Provide the (x, y) coordinate of the cell's center where the given text is located.  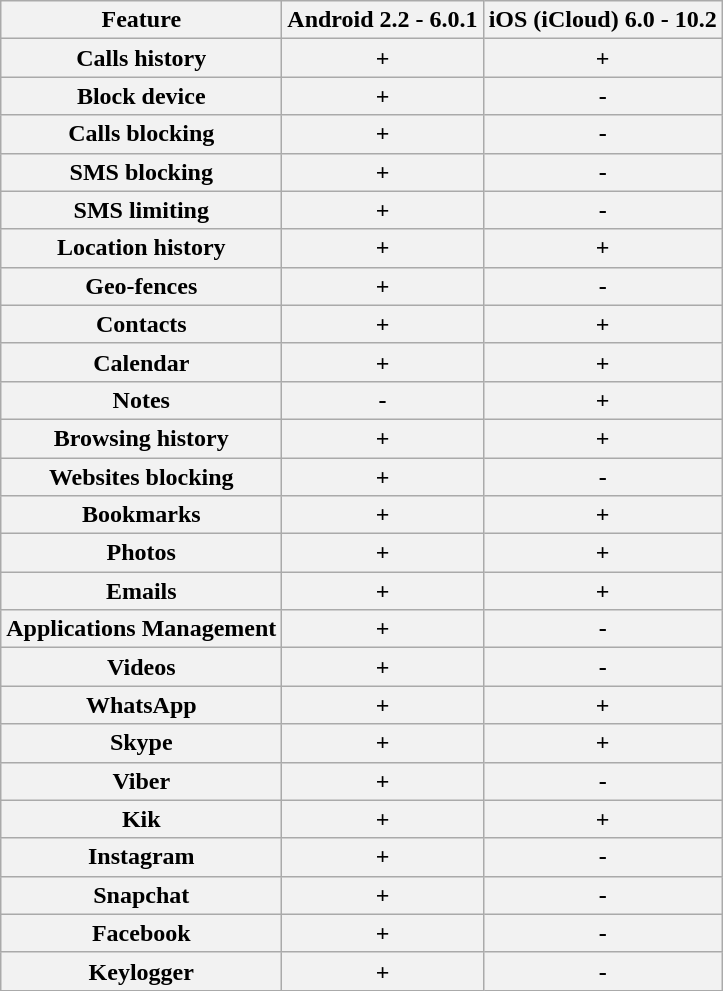
Kik (142, 819)
Applications Management (142, 629)
Websites blocking (142, 477)
Calls history (142, 58)
SMS blocking (142, 172)
Calls blocking (142, 134)
iOS (iCloud) 6.0 - 10.2 (602, 20)
Location history (142, 248)
Keylogger (142, 971)
Bookmarks (142, 515)
Photos (142, 553)
Snapchat (142, 895)
Emails (142, 591)
Feature (142, 20)
SMS limiting (142, 210)
WhatsApp (142, 705)
Skype (142, 743)
Viber (142, 781)
Instagram (142, 857)
Calendar (142, 362)
Contacts (142, 324)
Block device (142, 96)
Facebook (142, 933)
Geo-fences (142, 286)
Videos (142, 667)
Android 2.2 - 6.0.1 (382, 20)
Browsing history (142, 438)
Notes (142, 400)
